For the text-containing cell, return its midpoint in (X, Y) coordinate format. 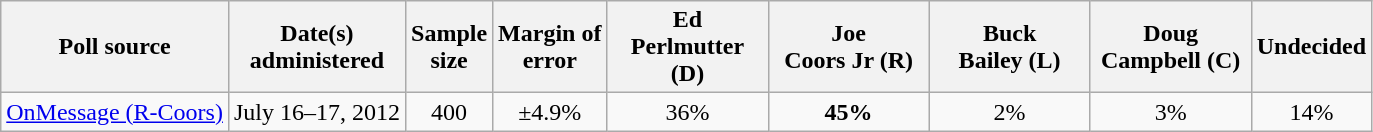
DougCampbell (C) (1170, 47)
Margin oferror (550, 47)
14% (1311, 112)
36% (688, 112)
JoeCoors Jr (R) (848, 47)
Poll source (115, 47)
45% (848, 112)
2% (1010, 112)
Date(s)administered (316, 47)
Undecided (1311, 47)
±4.9% (550, 112)
400 (450, 112)
July 16–17, 2012 (316, 112)
BuckBailey (L) (1010, 47)
3% (1170, 112)
EdPerlmutter (D) (688, 47)
OnMessage (R-Coors) (115, 112)
Samplesize (450, 47)
